Return the (X, Y) coordinate for the center point of the cell that contains the specified text.  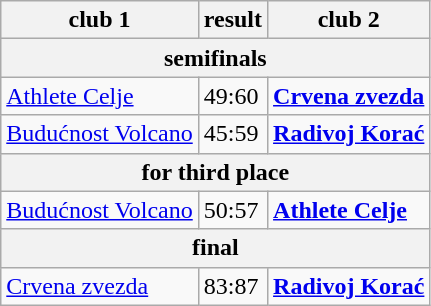
final (216, 248)
83:87 (232, 286)
result (232, 20)
club 1 (100, 20)
45:59 (232, 134)
for third place (216, 172)
50:57 (232, 210)
semifinals (216, 58)
49:60 (232, 96)
club 2 (349, 20)
